Pinpoint the cell where the given text exists, returning its (X, Y) midpoint coordinate. 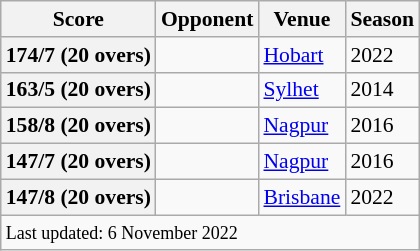
2014 (382, 90)
147/8 (20 overs) (78, 197)
174/7 (20 overs) (78, 55)
158/8 (20 overs) (78, 126)
Score (78, 19)
147/7 (20 overs) (78, 162)
Venue (302, 19)
Last updated: 6 November 2022 (210, 233)
163/5 (20 overs) (78, 90)
Opponent (208, 19)
Season (382, 19)
Sylhet (302, 90)
Hobart (302, 55)
Brisbane (302, 197)
